Provide the [x, y] coordinate of the cell's center where the given text is located.  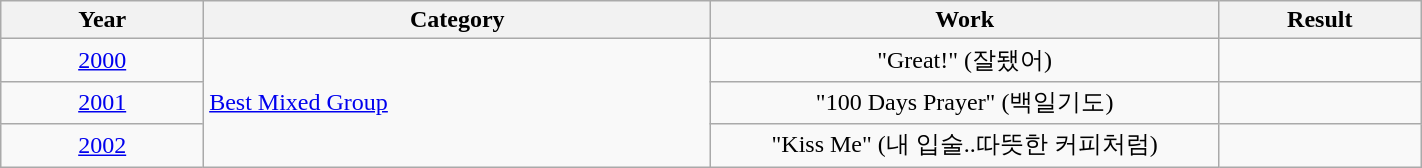
Work [964, 20]
Year [102, 20]
Category [458, 20]
2002 [102, 146]
"100 Days Prayer" (백일기도) [964, 102]
"Great!" (잘됐어) [964, 60]
"Kiss Me" (내 입술..따뜻한 커피처럼) [964, 146]
Best Mixed Group [458, 103]
2001 [102, 102]
2000 [102, 60]
Result [1320, 20]
